Identify which cell holds the provided text, then report its (X, Y) central coordinate. 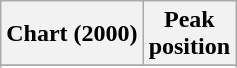
Peakposition (189, 34)
Chart (2000) (72, 34)
